Pinpoint the cell where the given text exists, returning its (x, y) midpoint coordinate. 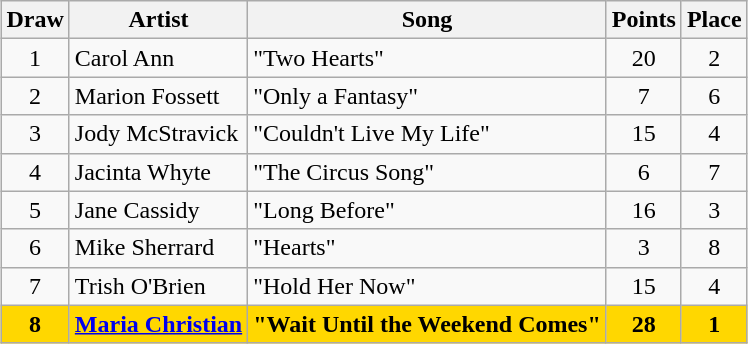
16 (644, 210)
"Wait Until the Weekend Comes" (428, 324)
Mike Sherrard (158, 248)
Marion Fossett (158, 96)
"Couldn't Live My Life" (428, 134)
"Hold Her Now" (428, 286)
5 (35, 210)
"Long Before" (428, 210)
"Hearts" (428, 248)
"Only a Fantasy" (428, 96)
28 (644, 324)
Jane Cassidy (158, 210)
Carol Ann (158, 58)
Place (714, 20)
Jacinta Whyte (158, 172)
Trish O'Brien (158, 286)
Points (644, 20)
Maria Christian (158, 324)
Jody McStravick (158, 134)
"The Circus Song" (428, 172)
20 (644, 58)
Song (428, 20)
Draw (35, 20)
"Two Hearts" (428, 58)
Artist (158, 20)
